Locate the cell with the specified text and output its [X, Y] center coordinate. 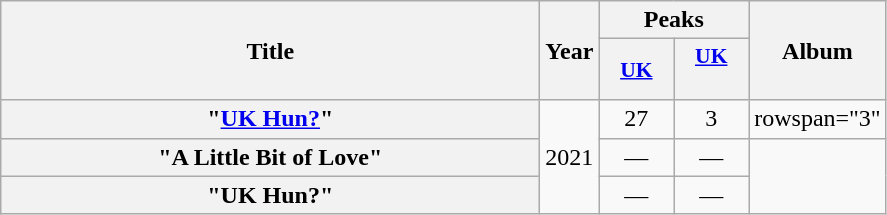
27 [636, 119]
"A Little Bit of Love" [270, 157]
rowspan="3" [818, 119]
Title [270, 50]
Year [570, 50]
Peaks [674, 20]
Album [818, 50]
2021 [570, 157]
3 [712, 119]
